From the cell containing the given text, extract its center point as [x, y] coordinate. 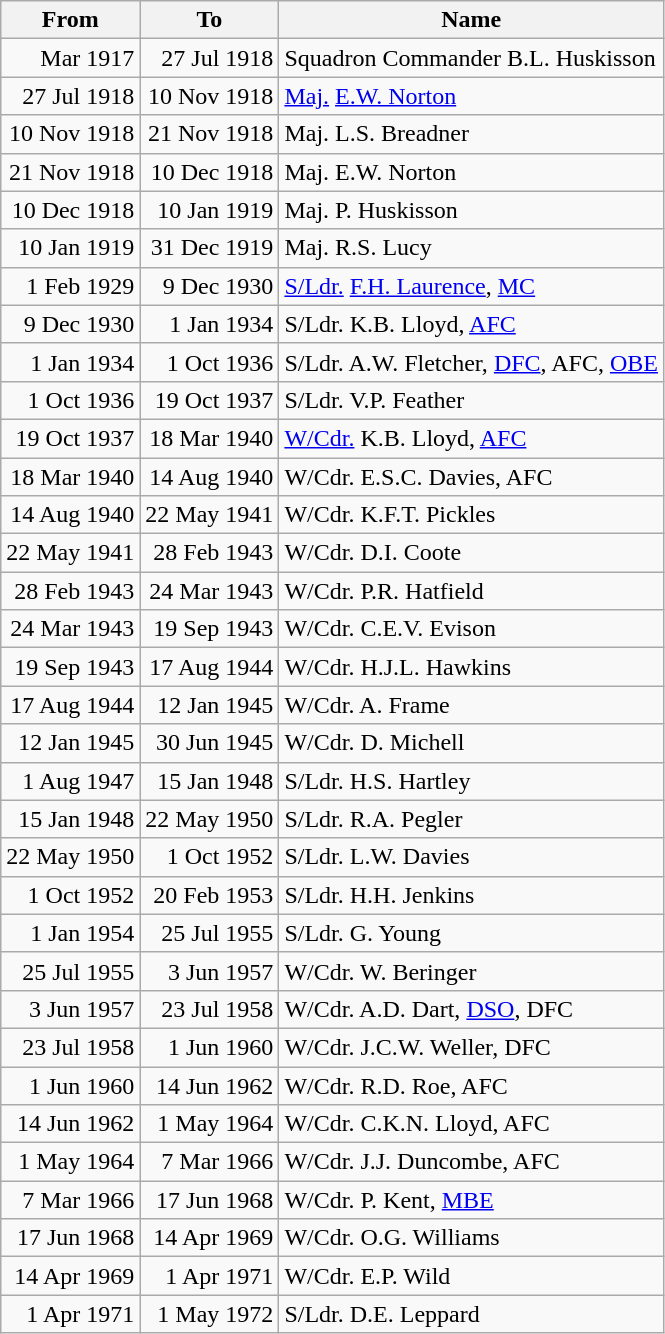
1 Aug 1947 [70, 781]
31 Dec 1919 [210, 248]
S/Ldr. R.A. Pegler [472, 819]
W/Cdr. D.I. Coote [472, 553]
W/Cdr. K.B. Lloyd, AFC [472, 438]
W/Cdr. E.S.C. Davies, AFC [472, 477]
W/Cdr. R.D. Roe, AFC [472, 1085]
W/Cdr. A.D. Dart, DSO, DFC [472, 1009]
From [70, 20]
S/Ldr. K.B. Lloyd, AFC [472, 324]
S/Ldr. V.P. Feather [472, 400]
1 Jan 1954 [70, 933]
30 Jun 1945 [210, 743]
S/Ldr. L.W. Davies [472, 857]
W/Cdr. W. Beringer [472, 971]
W/Cdr. J.C.W. Weller, DFC [472, 1047]
S/Ldr. G. Young [472, 933]
W/Cdr. H.J.L. Hawkins [472, 667]
Name [472, 20]
S/Ldr. A.W. Fletcher, DFC, AFC, OBE [472, 362]
20 Feb 1953 [210, 895]
W/Cdr. C.E.V. Evison [472, 629]
Maj. L.S. Breadner [472, 134]
W/Cdr. E.P. Wild [472, 1276]
Squadron Commander B.L. Huskisson [472, 58]
S/Ldr. H.S. Hartley [472, 781]
W/Cdr. O.G. Williams [472, 1238]
S/Ldr. F.H. Laurence, MC [472, 286]
W/Cdr. C.K.N. Lloyd, AFC [472, 1124]
To [210, 20]
Maj. P. Huskisson [472, 210]
W/Cdr. J.J. Duncombe, AFC [472, 1162]
W/Cdr. D. Michell [472, 743]
W/Cdr. P.R. Hatfield [472, 591]
1 Feb 1929 [70, 286]
Mar 1917 [70, 58]
W/Cdr. K.F.T. Pickles [472, 515]
S/Ldr. H.H. Jenkins [472, 895]
W/Cdr. P. Kent, MBE [472, 1200]
W/Cdr. A. Frame [472, 705]
S/Ldr. D.E. Leppard [472, 1314]
1 May 1972 [210, 1314]
Maj. R.S. Lucy [472, 248]
